Provide the (X, Y) coordinate of the cell's center where the given text is located.  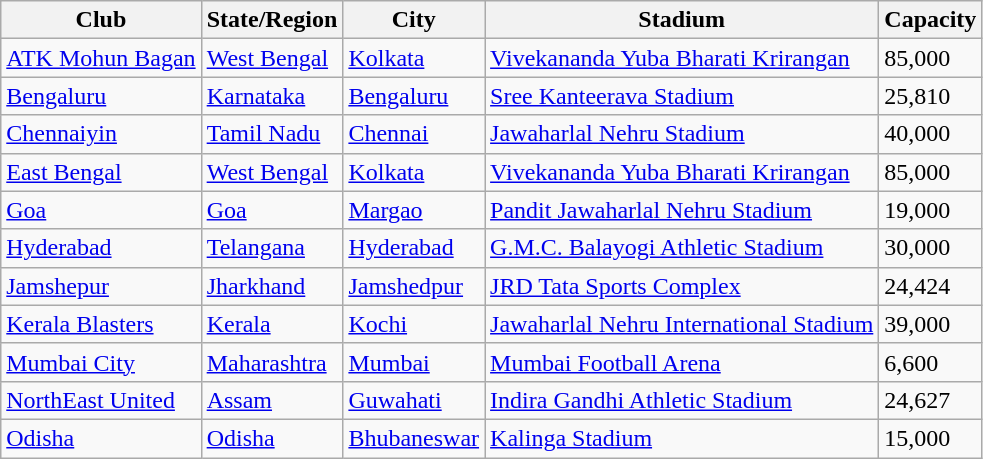
Chennai (414, 134)
NorthEast United (101, 400)
Jharkhand (272, 286)
Bhubaneswar (414, 438)
Jamshedpur (414, 286)
JRD Tata Sports Complex (682, 286)
Jamshepur (101, 286)
Margao (414, 210)
G.M.C. Balayogi Athletic Stadium (682, 248)
Indira Gandhi Athletic Stadium (682, 400)
Kerala Blasters (101, 324)
East Bengal (101, 172)
Karnataka (272, 96)
19,000 (930, 210)
Kerala (272, 324)
ATK Mohun Bagan (101, 58)
Mumbai (414, 362)
Jawaharlal Nehru Stadium (682, 134)
Telangana (272, 248)
Assam (272, 400)
30,000 (930, 248)
24,424 (930, 286)
6,600 (930, 362)
Pandit Jawaharlal Nehru Stadium (682, 210)
City (414, 20)
25,810 (930, 96)
39,000 (930, 324)
Jawaharlal Nehru International Stadium (682, 324)
Sree Kanteerava Stadium (682, 96)
Kalinga Stadium (682, 438)
15,000 (930, 438)
Capacity (930, 20)
Stadium (682, 20)
Tamil Nadu (272, 134)
Mumbai Football Arena (682, 362)
Guwahati (414, 400)
Mumbai City (101, 362)
Chennaiyin (101, 134)
Club (101, 20)
Kochi (414, 324)
40,000 (930, 134)
24,627 (930, 400)
State/Region (272, 20)
Maharashtra (272, 362)
